Find where the given text appears and provide that cell's center as (X, Y) coordinate. 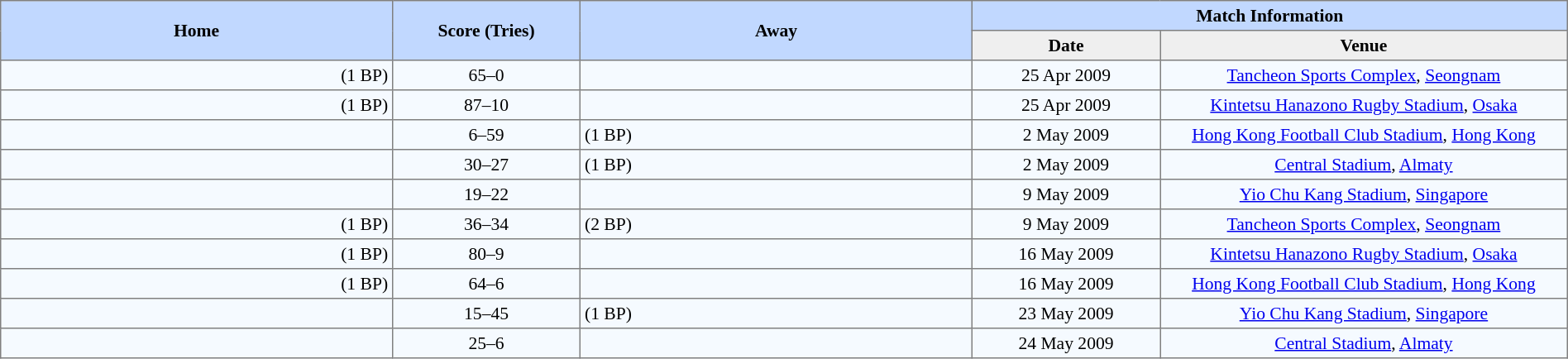
19–22 (486, 194)
64–6 (486, 284)
Home (197, 31)
Date (1065, 45)
30–27 (486, 165)
(2 BP) (777, 224)
15–45 (486, 314)
Venue (1365, 45)
Score (Tries) (486, 31)
23 May 2009 (1065, 314)
36–34 (486, 224)
Away (777, 31)
87–10 (486, 105)
6–59 (486, 135)
80–9 (486, 254)
25–6 (486, 343)
24 May 2009 (1065, 343)
Match Information (1269, 16)
65–0 (486, 75)
